Pinpoint the cell where the given text exists, returning its (X, Y) midpoint coordinate. 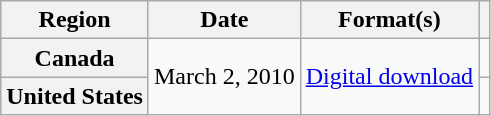
United States (75, 96)
Date (224, 20)
Digital download (389, 77)
Canada (75, 58)
Region (75, 20)
March 2, 2010 (224, 77)
Format(s) (389, 20)
